Detect which cell encompasses the target text, then output its [X, Y] center coordinate. 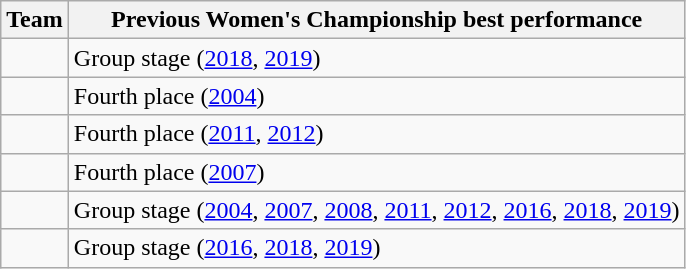
Fourth place (2007) [376, 172]
Group stage (2004, 2007, 2008, 2011, 2012, 2016, 2018, 2019) [376, 210]
Fourth place (2011, 2012) [376, 134]
Group stage (2018, 2019) [376, 58]
Previous Women's Championship best performance [376, 20]
Group stage (2016, 2018, 2019) [376, 248]
Team [35, 20]
Fourth place (2004) [376, 96]
